Determine the (x, y) coordinate at the center of the cell enclosing the given text.  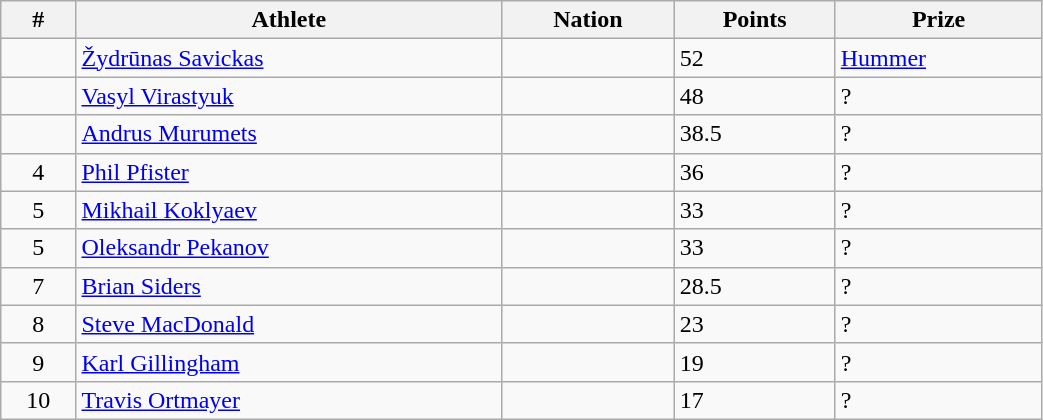
23 (754, 324)
7 (38, 286)
10 (38, 400)
# (38, 20)
Brian Siders (289, 286)
Nation (588, 20)
36 (754, 172)
Points (754, 20)
19 (754, 362)
Athlete (289, 20)
Oleksandr Pekanov (289, 248)
38.5 (754, 134)
Steve MacDonald (289, 324)
Prize (938, 20)
Karl Gillingham (289, 362)
17 (754, 400)
28.5 (754, 286)
4 (38, 172)
8 (38, 324)
52 (754, 58)
Phil Pfister (289, 172)
Andrus Murumets (289, 134)
Travis Ortmayer (289, 400)
9 (38, 362)
48 (754, 96)
Mikhail Koklyaev (289, 210)
Hummer (938, 58)
Žydrūnas Savickas (289, 58)
Vasyl Virastyuk (289, 96)
